Extract the (x, y) coordinate from the center of the cell holding the provided text.  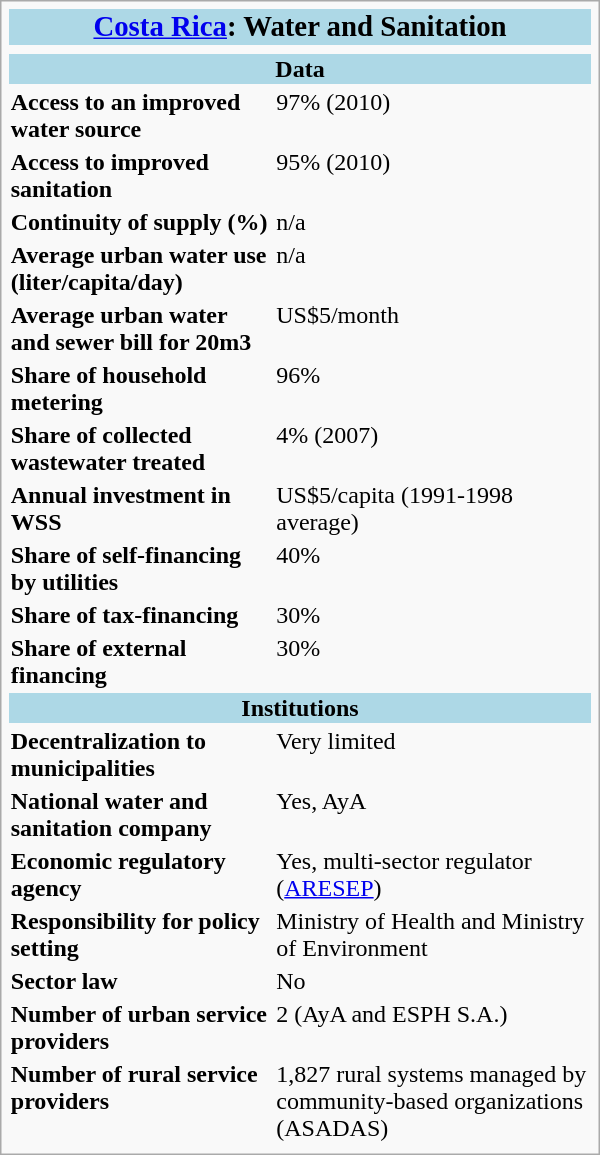
Yes, AyA (433, 814)
Institutions (300, 708)
Sector law (140, 981)
Access to improved sanitation (140, 176)
Economic regulatory agency (140, 874)
Share of tax-financing (140, 615)
Average urban water and sewer bill for 20m3 (140, 328)
Very limited (433, 754)
US$5/month (433, 328)
2 (AyA and ESPH S.A.) (433, 1028)
40% (433, 568)
Share of household metering (140, 388)
1,827 rural systems managed by community-based organizations (ASADAS) (433, 1101)
Share of collected wastewater treated (140, 448)
Yes, multi-sector regulator (ARESEP) (433, 874)
96% (433, 388)
Number of urban service providers (140, 1028)
Share of self-financing by utilities (140, 568)
US$5/capita (1991-1998 average) (433, 508)
Continuity of supply (%) (140, 222)
Share of external financing (140, 662)
4% (2007) (433, 448)
National water and sanitation company (140, 814)
Ministry of Health and Ministry of Environment (433, 934)
97% (2010) (433, 116)
Costa Rica: Water and Sanitation (300, 27)
Decentralization to municipalities (140, 754)
No (433, 981)
Average urban water use (liter/capita/day) (140, 268)
Annual investment in WSS (140, 508)
Responsibility for policy setting (140, 934)
95% (2010) (433, 176)
Access to an improved water source (140, 116)
Data (300, 69)
Number of rural service providers (140, 1101)
